Detect which cell encompasses the target text, then output its [X, Y] center coordinate. 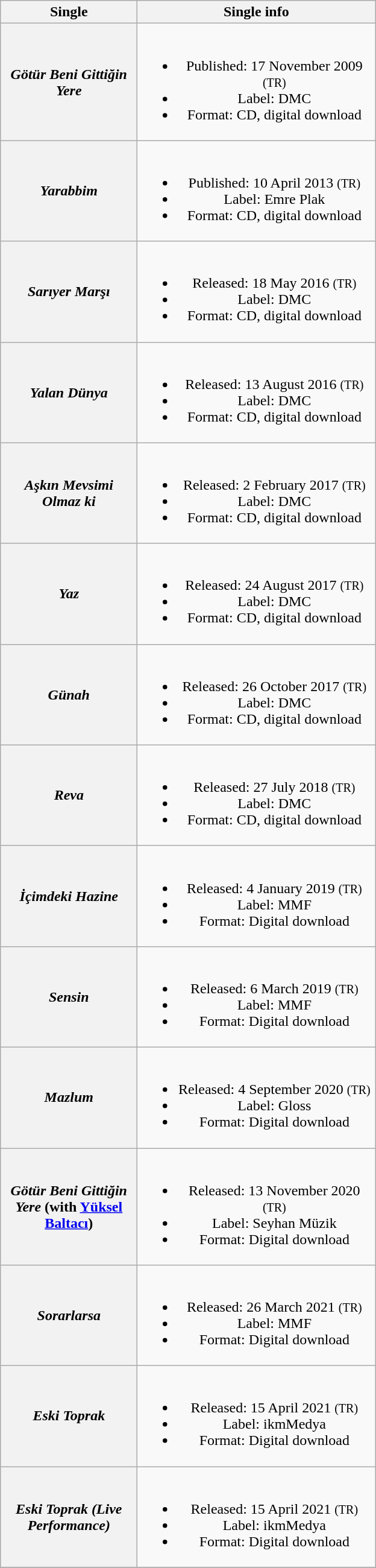
Yalan Dünya [69, 392]
Released: 26 October 2017 (TR)Label: DMCFormat: CD, digital download [257, 695]
Reva [69, 795]
Yaz [69, 593]
Released: 4 January 2019 (TR)Label: MMFFormat: Digital download [257, 896]
Yarabbim [69, 191]
Released: 6 March 2019 (TR)Label: MMFFormat: Digital download [257, 996]
Released: 13 November 2020 (TR)Label: Seyhan MüzikFormat: Digital download [257, 1207]
Eski Toprak (Live Performance) [69, 1517]
Released: 24 August 2017 (TR)Label: DMCFormat: CD, digital download [257, 593]
Günah [69, 695]
Götür Beni Gittiğin Yere (with Yüksel Baltacı) [69, 1207]
Released: 2 February 2017 (TR)Label: DMCFormat: CD, digital download [257, 493]
Published: 10 April 2013 (TR)Label: Emre PlakFormat: CD, digital download [257, 191]
Aşkın Mevsimi Olmaz ki [69, 493]
Released: 27 July 2018 (TR)Label: DMCFormat: CD, digital download [257, 795]
İçimdeki Hazine [69, 896]
Sarıyer Marşı [69, 292]
Released: 26 March 2021 (TR)Label: MMFFormat: Digital download [257, 1316]
Mazlum [69, 1098]
Released: 13 August 2016 (TR)Label: DMCFormat: CD, digital download [257, 392]
Single [69, 12]
Released: 4 September 2020 (TR)Label: GlossFormat: Digital download [257, 1098]
Published: 17 November 2009 (TR)Label: DMCFormat: CD, digital download [257, 82]
Götür Beni Gittiğin Yere [69, 82]
Eski Toprak [69, 1416]
Sorarlarsa [69, 1316]
Single info [257, 12]
Released: 18 May 2016 (TR)Label: DMCFormat: CD, digital download [257, 292]
Sensin [69, 996]
